Extract the [x, y] coordinate from the center of the cell holding the provided text.  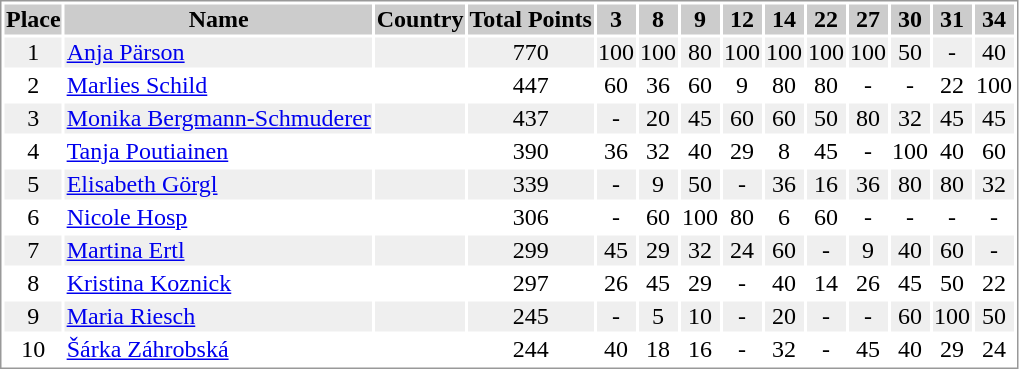
245 [530, 317]
447 [530, 85]
Šárka Záhrobská [218, 349]
244 [530, 349]
Marlies Schild [218, 85]
437 [530, 119]
770 [530, 53]
390 [530, 151]
4 [33, 151]
Nicole Hosp [218, 217]
27 [868, 19]
Place [33, 19]
31 [952, 19]
Name [218, 19]
Total Points [530, 19]
18 [658, 349]
30 [910, 19]
Kristina Koznick [218, 283]
Maria Riesch [218, 317]
Anja Pärson [218, 53]
297 [530, 283]
7 [33, 251]
Elisabeth Görgl [218, 185]
34 [994, 19]
339 [530, 185]
2 [33, 85]
12 [742, 19]
Country [420, 19]
Tanja Poutiainen [218, 151]
Martina Ertl [218, 251]
1 [33, 53]
306 [530, 217]
Monika Bergmann-Schmuderer [218, 119]
299 [530, 251]
